Scan for the cell matching the given text and deliver its (x, y) coordinate at center. 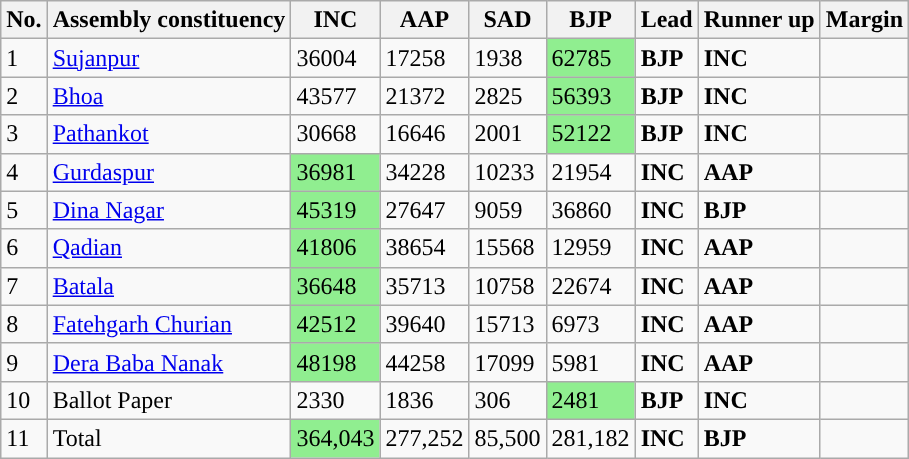
10758 (508, 286)
Qadian (169, 248)
48198 (336, 362)
41806 (336, 248)
52122 (590, 134)
10 (24, 400)
8 (24, 324)
Total (169, 438)
9 (24, 362)
17099 (508, 362)
5 (24, 210)
Fatehgarh Churian (169, 324)
4 (24, 172)
36004 (336, 58)
5981 (590, 362)
Dina Nagar (169, 210)
2825 (508, 96)
34228 (424, 172)
6973 (590, 324)
277,252 (424, 438)
43577 (336, 96)
39640 (424, 324)
281,182 (590, 438)
85,500 (508, 438)
12959 (590, 248)
17258 (424, 58)
36648 (336, 286)
306 (508, 400)
6 (24, 248)
Lead (666, 20)
22674 (590, 286)
SAD (508, 20)
45319 (336, 210)
2481 (590, 400)
Batala (169, 286)
11 (24, 438)
42512 (336, 324)
15713 (508, 324)
Pathankot (169, 134)
21372 (424, 96)
16646 (424, 134)
56393 (590, 96)
3 (24, 134)
364,043 (336, 438)
Runner up (759, 20)
Assembly constituency (169, 20)
Gurdaspur (169, 172)
2330 (336, 400)
No. (24, 20)
27647 (424, 210)
10233 (508, 172)
Sujanpur (169, 58)
44258 (424, 362)
15568 (508, 248)
21954 (590, 172)
2 (24, 96)
2001 (508, 134)
30668 (336, 134)
38654 (424, 248)
62785 (590, 58)
Ballot Paper (169, 400)
36860 (590, 210)
1836 (424, 400)
36981 (336, 172)
9059 (508, 210)
Bhoa (169, 96)
1938 (508, 58)
35713 (424, 286)
Dera Baba Nanak (169, 362)
Margin (864, 20)
7 (24, 286)
1 (24, 58)
